Capture the cell that displays the provided text and extract its (X, Y) central coordinate. 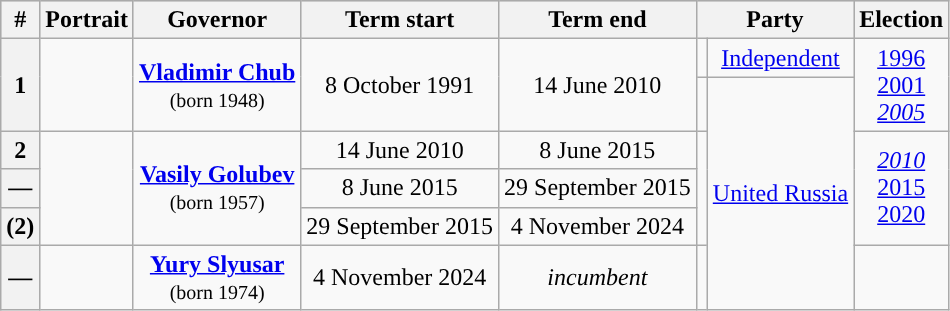
Term start (400, 20)
Election (902, 20)
1 (20, 85)
Yury Slyusar(born 1974) (216, 278)
2 (20, 150)
United Russia (780, 194)
Vasily Golubev(born 1957) (216, 188)
Portrait (87, 20)
201020152020 (902, 188)
incumbent (598, 278)
Party (774, 20)
199620012005 (902, 85)
Vladimir Chub(born 1948) (216, 85)
Independent (780, 58)
Term end (598, 20)
8 October 1991 (400, 85)
(2) (20, 226)
# (20, 20)
Governor (216, 20)
